Determine the (x, y) coordinate at the center of the cell enclosing the given text.  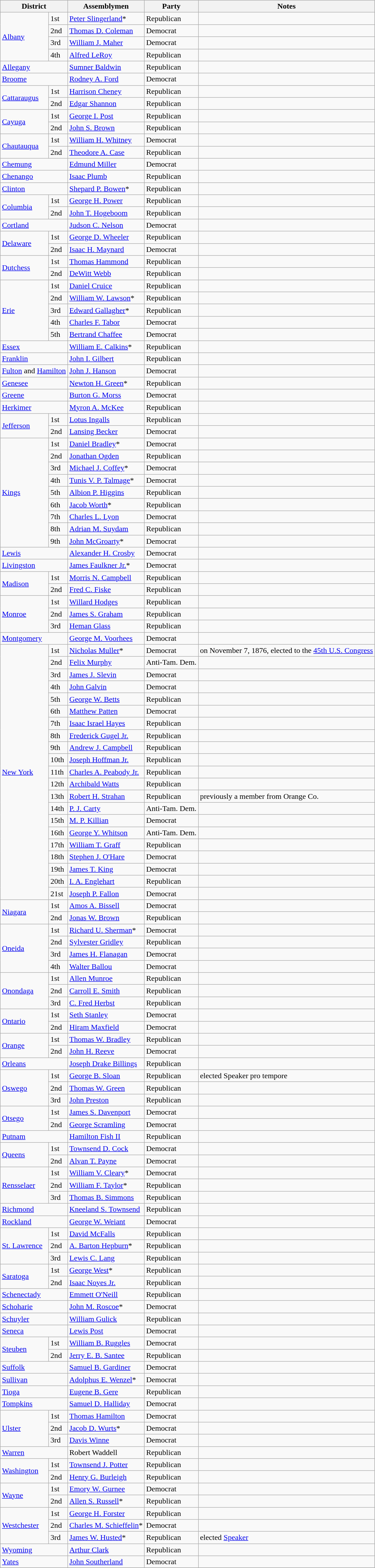
George Y. Whitson (106, 833)
William J. Maher (106, 43)
Jonathan Ogden (106, 456)
James Faulkner Jr.* (106, 565)
Columbia (25, 207)
Rodney A. Ford (106, 79)
Orleans (34, 1064)
Thomas Hamilton (106, 1416)
Tunis V. P. Talmage* (106, 480)
Townsend D. Cock (106, 1149)
John I. Gilbert (106, 359)
Lewis C. Lang (106, 1258)
Lewis (34, 553)
St. Lawrence (25, 1246)
Sylvester Gridley (106, 942)
Delaware (25, 243)
Adrian M. Suydam (106, 529)
Seneca (34, 1331)
Sullivan (34, 1380)
Edward Gallagher* (106, 310)
Steuben (25, 1349)
Allen S. Russell* (106, 1501)
20th (58, 881)
Lewis Post (106, 1331)
Isaac Plumb (106, 177)
12th (58, 784)
Montgomery (34, 638)
George West* (106, 1270)
Monroe (25, 614)
Seth Stanley (106, 1015)
Cattaraugus (25, 97)
William H. Whitney (106, 140)
Allen Munroe (106, 979)
Assemblymen (106, 6)
19th (58, 869)
Robert H. Strahan (106, 796)
Newton H. Green* (106, 383)
Sumner Baldwin (106, 67)
Judson C. Nelson (106, 225)
John McGroarty* (106, 541)
John M. Roscoe* (106, 1307)
Jacob Worth* (106, 504)
Alfred LeRoy (106, 55)
George D. Wheeler (106, 237)
Broome (34, 79)
Edgar Shannon (106, 103)
21st (58, 893)
James T. King (106, 869)
Fulton and Hamilton (34, 371)
Albion P. Higgins (106, 492)
Adolphus E. Wenzel* (106, 1380)
Henry G. Burleigh (106, 1477)
10th (58, 760)
John J. Hanson (106, 371)
Daniel Cruice (106, 286)
14th (58, 808)
Chemung (34, 164)
William E. Calkins* (106, 346)
Ulster (25, 1428)
Amos A. Bissell (106, 905)
Albany (25, 37)
Queens (25, 1155)
Ontario (25, 1021)
16th (58, 833)
George M. Voorhees (106, 638)
A. Barton Hepburn* (106, 1246)
Isaac Noyes Jr. (106, 1282)
Schenectady (34, 1294)
Allegany (34, 67)
George W. Betts (106, 699)
Charles F. Tabor (106, 322)
Washington (25, 1471)
Kings (25, 492)
George H. Forster (106, 1513)
District (34, 6)
Andrew J. Campbell (106, 748)
Wyoming (34, 1550)
Thomas D. Coleman (106, 31)
Jonas W. Brown (106, 918)
Thomas W. Bradley (106, 1039)
Hiram Maxfield (106, 1027)
Westchester (25, 1525)
Shepard P. Bowen* (106, 189)
John H. Reeve (106, 1051)
Robert Waddell (106, 1452)
Rockland (34, 1222)
elected Speaker pro tempore (287, 1076)
Emmett O'Neill (106, 1294)
Schuyler (34, 1319)
P. J. Carty (106, 808)
Clinton (34, 189)
Franklin (34, 359)
Davis Winne (106, 1440)
Isaac Israel Hayes (106, 723)
Richard U. Sherman* (106, 930)
Notes (287, 6)
Charles L. Lyon (106, 517)
Willard Hodges (106, 602)
18th (58, 857)
George W. Weiant (106, 1222)
John T. Hogeboom (106, 213)
Kneeland S. Townsend (106, 1209)
Morris N. Campbell (106, 578)
Suffolk (34, 1367)
Thomas B. Simmons (106, 1197)
Livingston (34, 565)
Jefferson (25, 426)
C. Fred Herbst (106, 1003)
elected Speaker (287, 1538)
John Southerland (106, 1562)
James S. Davenport (106, 1112)
Matthew Patten (106, 711)
John Galvin (106, 687)
Felix Murphy (106, 663)
Fred C. Fiske (106, 590)
Alexander H. Crosby (106, 553)
Madison (25, 584)
David McFalls (106, 1234)
George Scramling (106, 1124)
Erie (25, 310)
Harrison Cheney (106, 91)
Yates (34, 1562)
Arthur Clark (106, 1550)
Dutchess (25, 268)
Thomas W. Green (106, 1088)
William W. Lawson* (106, 298)
Stephen J. O'Hare (106, 857)
William B. Ruggles (106, 1343)
Niagara (25, 912)
Joseph Drake Billings (106, 1064)
Greene (34, 395)
Carroll E. Smith (106, 991)
James S. Graham (106, 614)
Emory W. Gurnee (106, 1489)
on November 7, 1876, elected to the 45th U.S. Congress (287, 650)
George H. Power (106, 201)
Wayne (25, 1495)
Nicholas Muller* (106, 650)
Jacob D. Wurts* (106, 1428)
John S. Brown (106, 128)
Party (171, 6)
Orange (25, 1045)
15th (58, 821)
Michael J. Coffey* (106, 468)
Genesee (34, 383)
Archibald Watts (106, 784)
New York (25, 772)
Tioga (34, 1392)
Lotus Ingalls (106, 420)
Theodore A. Case (106, 152)
Essex (34, 346)
Alvan T. Payne (106, 1161)
George I. Post (106, 116)
Putnam (34, 1137)
11th (58, 772)
previously a member from Orange Co. (287, 796)
Charles A. Peabody Jr. (106, 772)
James J. Slevin (106, 675)
William Gulick (106, 1319)
Hamilton Fish II (106, 1137)
Samuel D. Halliday (106, 1404)
Tompkins (34, 1404)
Myron A. McKee (106, 407)
Schoharie (34, 1307)
13th (58, 796)
Burton G. Morss (106, 395)
Edmund Miller (106, 164)
Cayuga (25, 122)
I. A. Englehart (106, 881)
Saratoga (25, 1276)
Eugene B. Gere (106, 1392)
M. P. Killian (106, 821)
George B. Sloan (106, 1076)
Townsend J. Potter (106, 1465)
Warren (34, 1452)
DeWitt Webb (106, 274)
Onondaga (25, 991)
Oneida (25, 948)
Daniel Bradley* (106, 444)
Frederick Gugel Jr. (106, 735)
17th (58, 845)
Peter Slingerland* (106, 19)
Walter Ballou (106, 966)
Thomas Hammond (106, 261)
Samuel B. Gardiner (106, 1367)
Bertrand Chaffee (106, 334)
Jerry E. B. Santee (106, 1355)
James W. Husted* (106, 1538)
Isaac H. Maynard (106, 249)
William T. Graff (106, 845)
Heman Glass (106, 626)
James H. Flanagan (106, 954)
Chautauqua (25, 146)
Rensselaer (25, 1185)
Oswego (25, 1088)
Richmond (34, 1209)
Charles M. Schieffelin* (106, 1526)
William V. Cleary* (106, 1173)
Chenango (34, 177)
Otsego (25, 1118)
William F. Taylor* (106, 1185)
Cortland (34, 225)
Herkimer (34, 407)
Joseph Hoffman Jr. (106, 760)
John Preston (106, 1100)
Joseph P. Fallon (106, 893)
Lansing Becker (106, 432)
